Scan for the cell matching the given text and deliver its (x, y) coordinate at center. 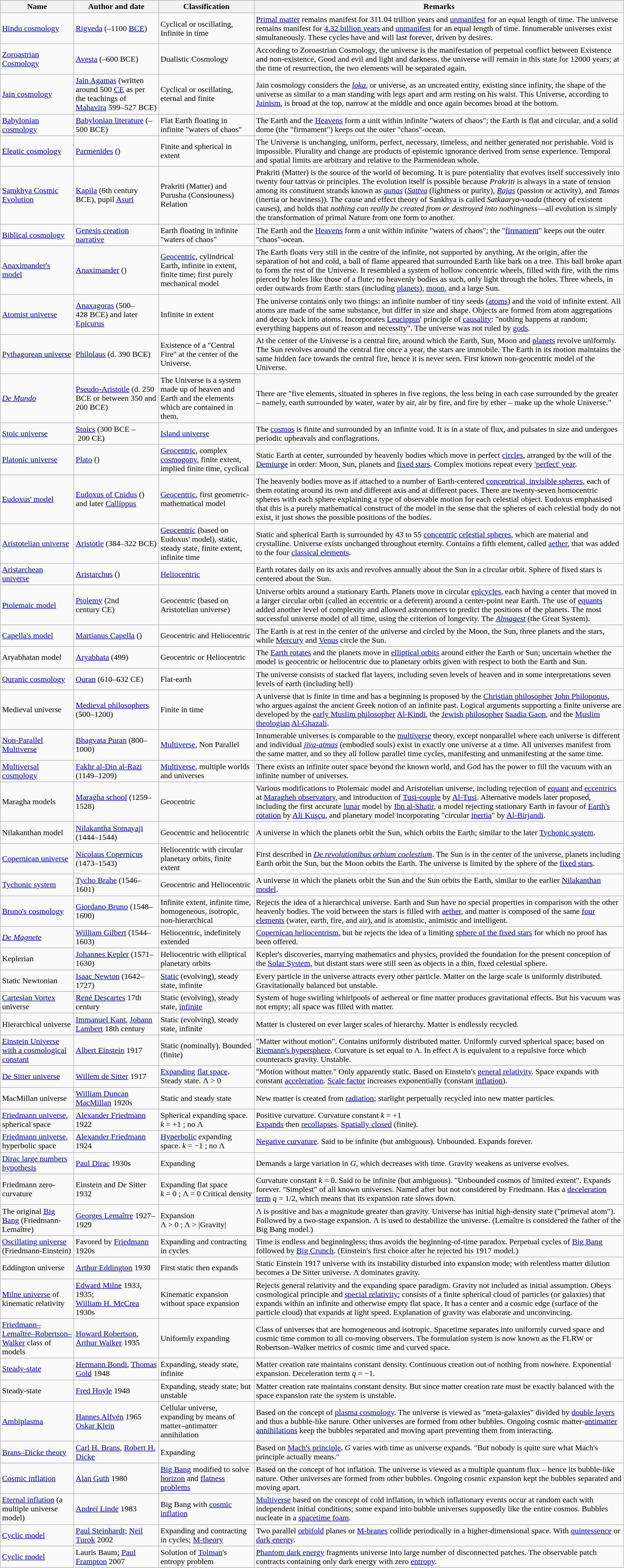
Andreï Linde 1983 (116, 1509)
Anaximander's model (37, 270)
Rigveda (–1100 BCE) (116, 28)
Favored by Friedmann 1920s (116, 1246)
Geocentric (based on Eudoxus' model), static, steady state, finite extent, infinite time (207, 543)
Aryabhata (499) (116, 657)
Tychonic system (37, 885)
Samkhya Cosmic Evolution (37, 195)
Anaximander () (116, 270)
De Magnete (37, 938)
Hannes Alfvén 1965 Oskar Klein (116, 1422)
Expanding flat spacek = 0 ; Λ = 0 Critical density (207, 1189)
Fakhr al-Din al-Razi (1149–1209) (116, 771)
Avesta (–600 BCE) (116, 59)
Jain cosmology (37, 94)
De Sitter universe (37, 1076)
Maragha models (37, 802)
Eudoxus of Cnidus () and later Callippus (116, 499)
Lauris Baum; Paul Frampton 2007 (116, 1557)
Copernican heliocentrism, but he rejects the idea of a limiting sphere of the fixed stars for which no proof has been offered. (439, 938)
Kinematic expansion without space expansion (207, 1299)
Dualistic Cosmology (207, 59)
Isaac Newton (1642–1727) (116, 981)
Earth rotates daily on its axis and revolves annually about the Sun in a circular orbit. Sphere of fixed stars is centered about the Sun. (439, 574)
Expanding flat space.Steady state. Λ > 0 (207, 1076)
Cosmic inflation (37, 1478)
The universe consists of stacked flat layers, including seven levels of heaven and in some interpretations seven levels of earth (including hell) (439, 679)
Georges Lemaître 1927–1929 (116, 1220)
Big Bang modified to solve horizon and flatness problems (207, 1478)
Brans–Dicke theory (37, 1452)
Matter is clustered on ever larger scales of hierarchy. Matter is endlessly recycled. (439, 1024)
Eudoxus' model (37, 499)
William Duncan MacMillan 1920s (116, 1098)
Platonic universe (37, 460)
Martianus Capella () (116, 635)
Nicolaus Copernicus (1473–1543) (116, 859)
Paul Dirac 1930s (116, 1163)
Stoics (300 BCE – 200 CE) (116, 433)
Earth floating in infinite "waters of chaos" (207, 235)
Oscillating universe (Friedmann-Einstein) (37, 1246)
Name (37, 7)
Genesis creation narrative (116, 235)
Expanding, steady state, infinite (207, 1369)
First static then expands (207, 1268)
Alan Guth 1980 (116, 1478)
Jain Agamas (written around 500 CE as per the teachings of Mahavira 599–527 BCE) (116, 94)
Two parallel orbifold planes or M-branes collide periodically in a higher-dimensional space. With quintessence or dark energy. (439, 1535)
Expanding, steady state; but unstable (207, 1391)
Friedmann zero-curvature (37, 1189)
Atomist universe (37, 314)
Finite and spherical in extent (207, 151)
Pseudo-Aristotle (d. 250 BCE or between 350 and 200 BCE) (116, 398)
Cyclical or oscillating, Infinite in time (207, 28)
Johannes Kepler (1571–1630) (116, 959)
Expanding and contracting in cycles; M-theory (207, 1535)
Uniformly expanding (207, 1338)
New matter is created from radiation; starlight perpetually recycled into new matter particles. (439, 1098)
Albert Einstein 1917 (116, 1050)
Static (nominally). Bounded (finite) (207, 1050)
Positive curvature. Curvature constant k = +1Expands then recollapses. Spatially closed (finite). (439, 1120)
Flat-earth (207, 679)
Alexander Friedmann 1924 (116, 1142)
The Earth and the Heavens form a unit within infinite "waters of chaos"; the "firmament" keeps out the outer "chaos"-ocean. (439, 235)
Geocentric (based on Aristotelian universe) (207, 605)
Aryabhatan model (37, 657)
Einstein Universe with a cosmological constant (37, 1050)
Matter creation rate maintains constant density. Continuous creation out of nothing from nowhere. Exponential expansion. Deceleration term q = −1. (439, 1369)
Static Newtonian (37, 981)
Tycho Brahe (1546–1601) (116, 885)
Finite in time (207, 709)
Babylonian literature (–500 BCE) (116, 125)
The Universe is a system made up of heaven and Earth and the elements which are contained in them. (207, 398)
Infinite extent, infinite time, homogeneous, isotropic, non-hierarchical (207, 911)
ExpansionΛ > 0 ; Λ > |Gravity| (207, 1220)
Aristarchean universe (37, 574)
Philolaus (d. 390 BCE) (116, 354)
Pythagorean universe (37, 354)
Dirac large numbers hypothesis (37, 1163)
Multiverse, multiple worlds and universes (207, 771)
Friedmann–Lemaître–Robertson–Walker class of models (37, 1338)
Cyclical or oscillating, eternal and finite (207, 94)
Friedmann universe, spherical space (37, 1120)
Big Bang with cosmic inflation (207, 1509)
Alexander Friedmann 1922 (116, 1120)
Geocentric (207, 802)
Ambiplasma (37, 1422)
Einstein and De Sitter 1932 (116, 1189)
Eleatic cosmology (37, 151)
Heliocentric, indefinitely extended (207, 938)
Ptolemaic model (37, 605)
Paul Steinhardt; Neil Turok 2002 (116, 1535)
Kapila (6th century BCE), pupil Asuri (116, 195)
De Mundo (37, 398)
Medieval philosophers (500–1200) (116, 709)
Fred Hoyle 1948 (116, 1391)
Eddington universe (37, 1268)
Quranic cosmology (37, 679)
Cartesian Vortex universe (37, 1002)
Hyperbolic expanding space. k = −1 ; no Λ (207, 1142)
Bruno's cosmology (37, 911)
Parmenides () (116, 151)
Capella's model (37, 635)
Classification (207, 7)
Stoic universe (37, 433)
The original Big Bang (Friedmann-Lemaître) (37, 1220)
Cellular universe, expanding by means of matter–antimatter annihilation (207, 1422)
Heliocentric with elliptical planetary orbits (207, 959)
Multiversal cosmology (37, 771)
Eternal inflation (a multiple universe model) (37, 1509)
Arthur Eddington 1930 (116, 1268)
Aristarchus () (116, 574)
Maragha school (1259–1528) (116, 802)
Demands a large variation in G, which decreases with time. Gravity weakens as universe evolves. (439, 1163)
Geocentric and heliocentric (207, 832)
Milne universe of kinematic relativity (37, 1299)
Geocentric or Heliocentric (207, 657)
Carl H. Brans, Robert H. Dicke (116, 1452)
Solution of Tolman's entropy problem (207, 1557)
Static and steady state (207, 1098)
Aristotelian universe (37, 543)
Hermann Bondi, Thomas Gold 1948 (116, 1369)
MacMillan universe (37, 1098)
Geocentric, cylindrical Earth, infinite in extent, finite time; first purely mechanical model (207, 270)
Copernican universe (37, 859)
Medieval universe (37, 709)
René Descartes 17th century (116, 1002)
William Gilbert (1544–1603) (116, 938)
Immanuel Kant, Johann Lambert 18th century (116, 1024)
Quran (610–632 CE) (116, 679)
Babylonian cosmology (37, 125)
Expanding and contracting in cycles (207, 1246)
Geocentric, complex cosmogony, finite extent, implied finite time, cyclical (207, 460)
A universe in which the planets orbit the Sun and the Sun orbits the Earth, similar to the earlier Nilakanthan model. (439, 885)
Willem de Sitter 1917 (116, 1076)
Existence of a "Central Fire" at the center of the Universe. (207, 354)
Friedmann universe, hyperbolic space (37, 1142)
Multiverse, Non Parallel (207, 745)
Prakriti (Matter) and Purusha (Consiouness) Relation (207, 195)
Spherical expanding space. k = +1 ; no Λ (207, 1120)
Biblical cosmology (37, 235)
A universe in which the planets orbit the Sun, which orbits the Earth; similar to the later Tychonic system. (439, 832)
Howard Robertson, Arthur Walker 1935 (116, 1338)
Author and date (116, 7)
Hierarchical universe (37, 1024)
Island universe (207, 433)
Heliocentric with circular planetary orbits, finite extent (207, 859)
Remarks (439, 7)
Bhagvata Puran (800–1000) (116, 745)
Plato () (116, 460)
Hindu cosmology (37, 28)
Nilakanthan model (37, 832)
Anaxagoras (500–428 BCE) and later Epicurus (116, 314)
Ptolemy (2nd century CE) (116, 605)
Flat Earth floating in infinite "waters of chaos" (207, 125)
Aristotle (384–322 BCE) (116, 543)
Non-Parallel Multiverse (37, 745)
Heliocentric (207, 574)
Zoroastrian Cosmology (37, 59)
Edward Milne 1933, 1935;William H. McCrea 1930s (116, 1299)
Keplerian (37, 959)
Based on Mach's principle. G varies with time as universe expands. "But nobody is quite sure what Mach's principle actually means." (439, 1452)
Nilakantha Somayaji (1444–1544) (116, 832)
Geocentric, first geometric-mathematical model (207, 499)
Negative curvature. Said to be infinite (but ambiguous). Unbounded. Expands forever. (439, 1142)
There exists an infinite outer space beyond the known world, and God has the power to fill the vacuum with an infinite number of universes. (439, 771)
Giordano Bruno (1548–1600) (116, 911)
Infinite in extent (207, 314)
